Find where the given text appears and provide that cell's center as (x, y) coordinate. 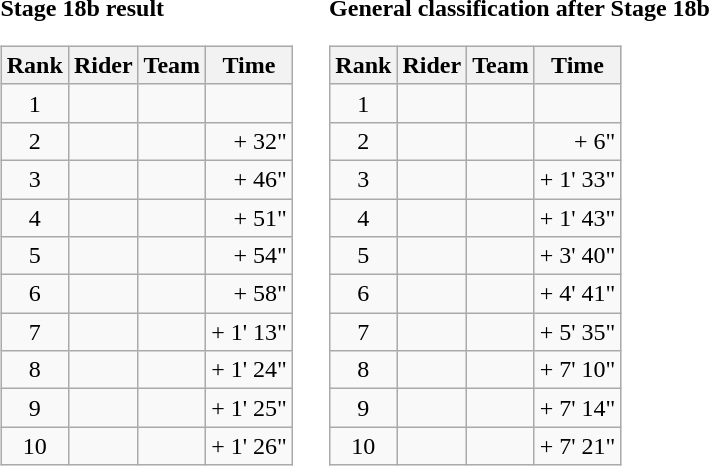
+ 1' 13" (250, 332)
+ 7' 14" (578, 408)
+ 4' 41" (578, 294)
+ 1' 43" (578, 217)
+ 58" (250, 294)
+ 1' 33" (578, 179)
+ 5' 35" (578, 332)
+ 54" (250, 256)
+ 1' 25" (250, 408)
+ 7' 21" (578, 446)
+ 51" (250, 217)
+ 3' 40" (578, 256)
+ 32" (250, 141)
+ 1' 26" (250, 446)
+ 7' 10" (578, 370)
+ 1' 24" (250, 370)
+ 46" (250, 179)
+ 6" (578, 141)
